Identify which cell holds the provided text, then report its [x, y] central coordinate. 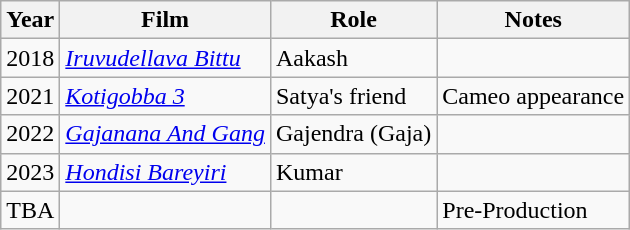
TBA [30, 210]
Aakash [353, 58]
Notes [534, 20]
Hondisi Bareyiri [166, 172]
Film [166, 20]
Kumar [353, 172]
Satya's friend [353, 96]
2023 [30, 172]
Iruvudellava Bittu [166, 58]
2021 [30, 96]
Kotigobba 3 [166, 96]
2022 [30, 134]
Gajendra (Gaja) [353, 134]
2018 [30, 58]
Role [353, 20]
Year [30, 20]
Gajanana And Gang [166, 134]
Cameo appearance [534, 96]
Pre-Production [534, 210]
